Determine the [x, y] coordinate at the center of the cell enclosing the given text.  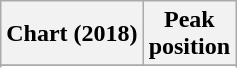
Peakposition [189, 34]
Chart (2018) [72, 34]
